Determine the [x, y] coordinate at the center of the cell enclosing the given text.  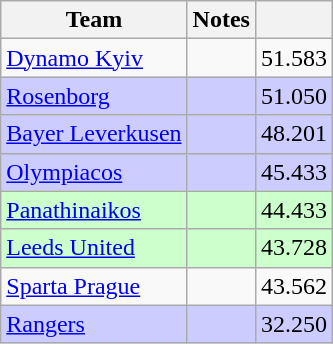
Dynamo Kyiv [94, 58]
48.201 [294, 134]
Rangers [94, 324]
44.433 [294, 210]
Rosenborg [94, 96]
51.050 [294, 96]
Team [94, 20]
43.562 [294, 286]
45.433 [294, 172]
Leeds United [94, 248]
Sparta Prague [94, 286]
Olympiacos [94, 172]
Bayer Leverkusen [94, 134]
Notes [221, 20]
32.250 [294, 324]
43.728 [294, 248]
51.583 [294, 58]
Panathinaikos [94, 210]
